Capture the cell that displays the provided text and extract its [X, Y] central coordinate. 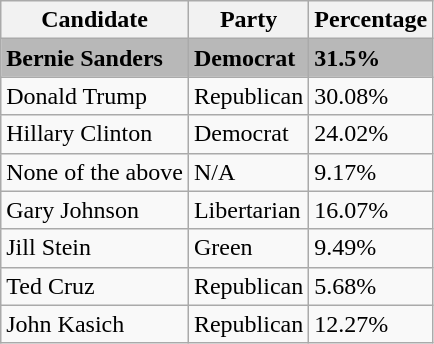
31.5% [371, 58]
16.07% [371, 210]
Donald Trump [95, 96]
Gary Johnson [95, 210]
John Kasich [95, 324]
Ted Cruz [95, 286]
9.17% [371, 172]
Hillary Clinton [95, 134]
Percentage [371, 20]
24.02% [371, 134]
9.49% [371, 248]
5.68% [371, 286]
Party [248, 20]
N/A [248, 172]
None of the above [95, 172]
Candidate [95, 20]
Green [248, 248]
12.27% [371, 324]
Bernie Sanders [95, 58]
Libertarian [248, 210]
30.08% [371, 96]
Jill Stein [95, 248]
